Find where the given text appears and provide that cell's center as [x, y] coordinate. 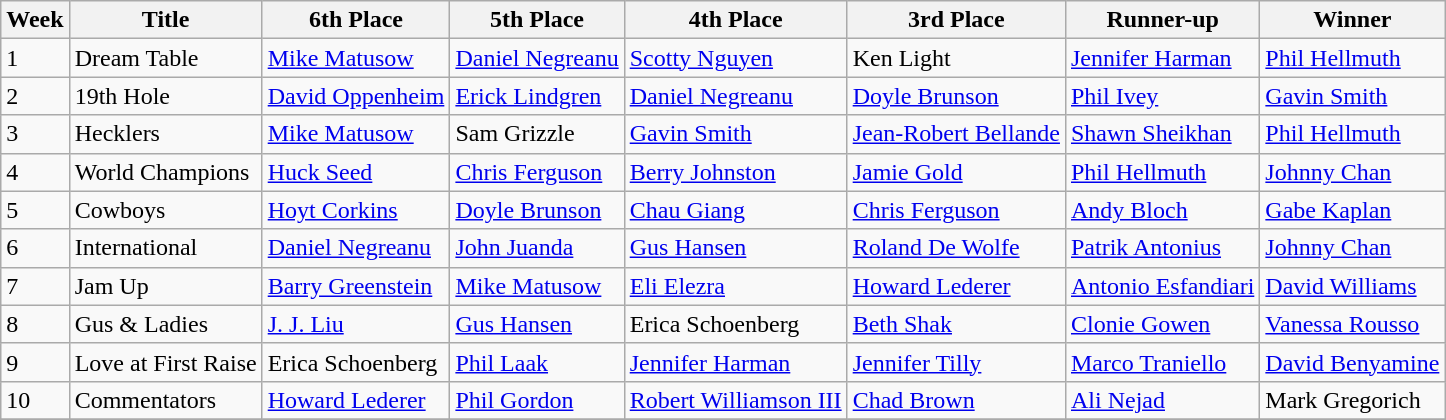
Gabe Kaplan [1352, 210]
Runner-up [1162, 20]
10 [35, 400]
Barry Greenstein [356, 286]
Robert Williamson III [736, 400]
Hoyt Corkins [356, 210]
Huck Seed [356, 172]
Eli Elezra [736, 286]
Jam Up [166, 286]
Marco Traniello [1162, 362]
Jamie Gold [956, 172]
6 [35, 248]
4th Place [736, 20]
6th Place [356, 20]
Shawn Sheikhan [1162, 134]
Gus & Ladies [166, 324]
Erick Lindgren [537, 96]
Title [166, 20]
Winner [1352, 20]
Ken Light [956, 58]
Hecklers [166, 134]
J. J. Liu [356, 324]
Sam Grizzle [537, 134]
7 [35, 286]
2 [35, 96]
David Benyamine [1352, 362]
Jennifer Tilly [956, 362]
4 [35, 172]
David Williams [1352, 286]
Berry Johnston [736, 172]
Vanessa Rousso [1352, 324]
David Oppenheim [356, 96]
Chau Giang [736, 210]
Patrik Antonius [1162, 248]
5 [35, 210]
World Champions [166, 172]
Andy Bloch [1162, 210]
Phil Laak [537, 362]
3rd Place [956, 20]
Dream Table [166, 58]
Love at First Raise [166, 362]
Roland De Wolfe [956, 248]
Phil Ivey [1162, 96]
Beth Shak [956, 324]
Antonio Esfandiari [1162, 286]
8 [35, 324]
5th Place [537, 20]
3 [35, 134]
Commentators [166, 400]
Jean-Robert Bellande [956, 134]
1 [35, 58]
Mark Gregorich [1352, 400]
Week [35, 20]
Ali Nejad [1162, 400]
International [166, 248]
Clonie Gowen [1162, 324]
Phil Gordon [537, 400]
Chad Brown [956, 400]
9 [35, 362]
Scotty Nguyen [736, 58]
John Juanda [537, 248]
19th Hole [166, 96]
Cowboys [166, 210]
